Provide the (X, Y) coordinate of the cell's center where the given text is located.  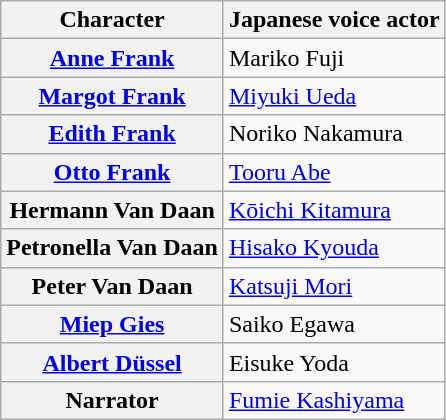
Anne Frank (112, 58)
Petronella Van Daan (112, 248)
Fumie Kashiyama (334, 400)
Character (112, 20)
Miyuki Ueda (334, 96)
Mariko Fuji (334, 58)
Hisako Kyouda (334, 248)
Peter Van Daan (112, 286)
Kōichi Kitamura (334, 210)
Otto Frank (112, 172)
Saiko Egawa (334, 324)
Noriko Nakamura (334, 134)
Tooru Abe (334, 172)
Eisuke Yoda (334, 362)
Katsuji Mori (334, 286)
Japanese voice actor (334, 20)
Miep Gies (112, 324)
Albert Düssel (112, 362)
Narrator (112, 400)
Margot Frank (112, 96)
Hermann Van Daan (112, 210)
Edith Frank (112, 134)
